Detect which cell encompasses the target text, then output its [x, y] center coordinate. 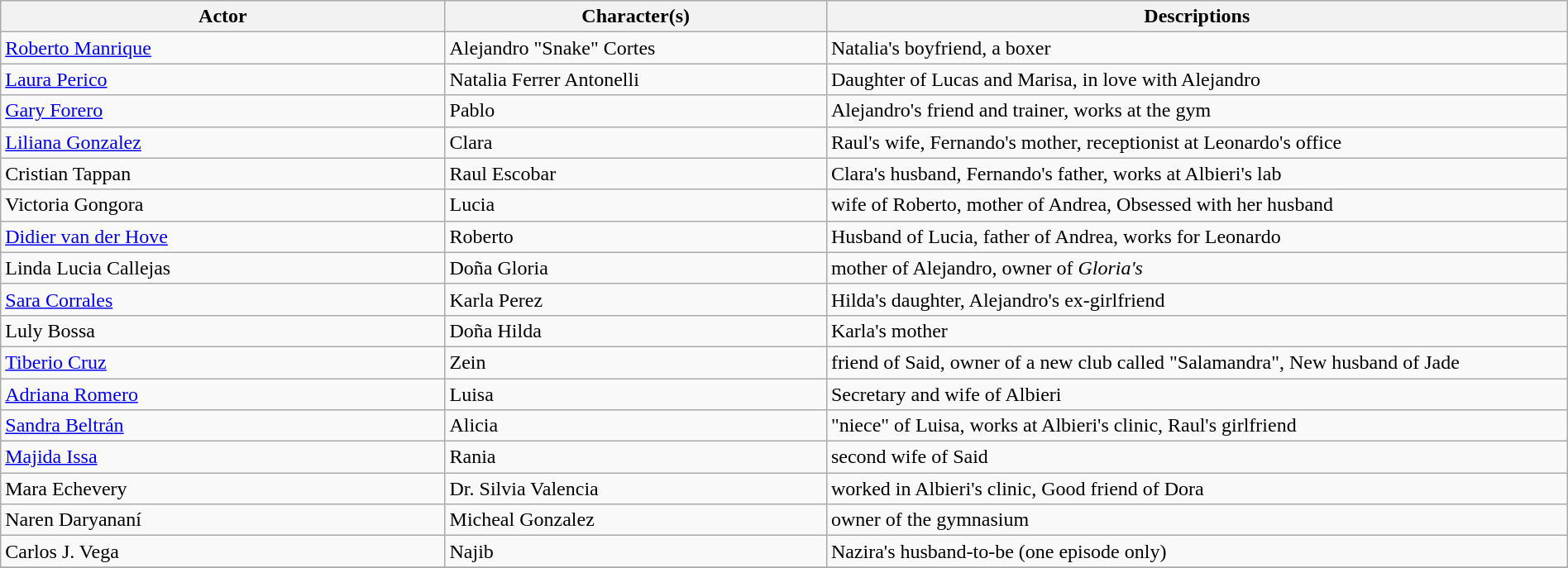
Victoria Gongora [223, 205]
Lucia [635, 205]
Sara Corrales [223, 299]
Liliana Gonzalez [223, 142]
Didier van der Hove [223, 236]
Roberto [635, 236]
Micheal Gonzalez [635, 520]
Najib [635, 551]
Karla's mother [1197, 331]
Gary Forero [223, 111]
Doña Gloria [635, 268]
Tiberio Cruz [223, 362]
Alejandro "Snake" Cortes [635, 48]
Linda Lucia Callejas [223, 268]
Luly Bossa [223, 331]
Rania [635, 457]
Sandra Beltrán [223, 426]
owner of the gymnasium [1197, 520]
Zein [635, 362]
Raul Escobar [635, 174]
Carlos J. Vega [223, 551]
Cristian Tappan [223, 174]
Nazira's husband-to-be (one episode only) [1197, 551]
Karla Perez [635, 299]
friend of Said, owner of a new club called "Salamandra", New husband of Jade [1197, 362]
Husband of Lucia, father of Andrea, works for Leonardo [1197, 236]
Laura Perico [223, 79]
Descriptions [1197, 17]
Clara [635, 142]
wife of Roberto, mother of Andrea, Obsessed with her husband [1197, 205]
Actor [223, 17]
Mara Echevery [223, 489]
Majida Issa [223, 457]
Character(s) [635, 17]
"niece" of Luisa, works at Albieri's clinic, Raul's girlfriend [1197, 426]
Raul's wife, Fernando's mother, receptionist at Leonardo's office [1197, 142]
Natalia Ferrer Antonelli [635, 79]
Daughter of Lucas and Marisa, in love with Alejandro [1197, 79]
Alicia [635, 426]
Natalia's boyfriend, a boxer [1197, 48]
Dr. Silvia Valencia [635, 489]
Roberto Manrique [223, 48]
worked in Albieri's clinic, Good friend of Dora [1197, 489]
Luisa [635, 394]
second wife of Said [1197, 457]
Pablo [635, 111]
Naren Daryananí [223, 520]
Clara's husband, Fernando's father, works at Albieri's lab [1197, 174]
Hilda's daughter, Alejandro's ex-girlfriend [1197, 299]
mother of Alejandro, owner of Gloria's [1197, 268]
Doña Hilda [635, 331]
Alejandro's friend and trainer, works at the gym [1197, 111]
Secretary and wife of Albieri [1197, 394]
Adriana Romero [223, 394]
